Search for the cell housing the specified text and yield its (X, Y) center coordinate. 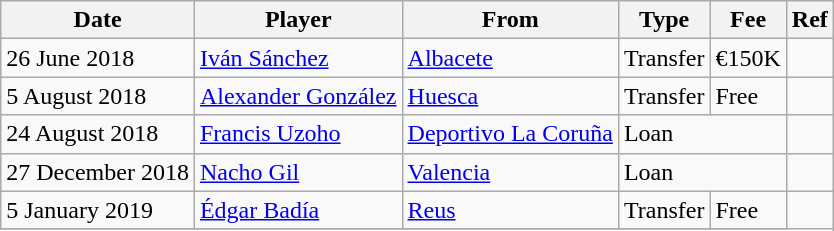
5 August 2018 (98, 96)
Type (664, 20)
Player (298, 20)
€150K (748, 58)
5 January 2019 (98, 210)
Alexander González (298, 96)
Valencia (510, 172)
Édgar Badía (298, 210)
Deportivo La Coruña (510, 134)
24 August 2018 (98, 134)
Ref (810, 20)
Huesca (510, 96)
Francis Uzoho (298, 134)
26 June 2018 (98, 58)
Date (98, 20)
Nacho Gil (298, 172)
Fee (748, 20)
27 December 2018 (98, 172)
Albacete (510, 58)
Iván Sánchez (298, 58)
From (510, 20)
Reus (510, 210)
